Return (x, y) of the center of cell containing provided text 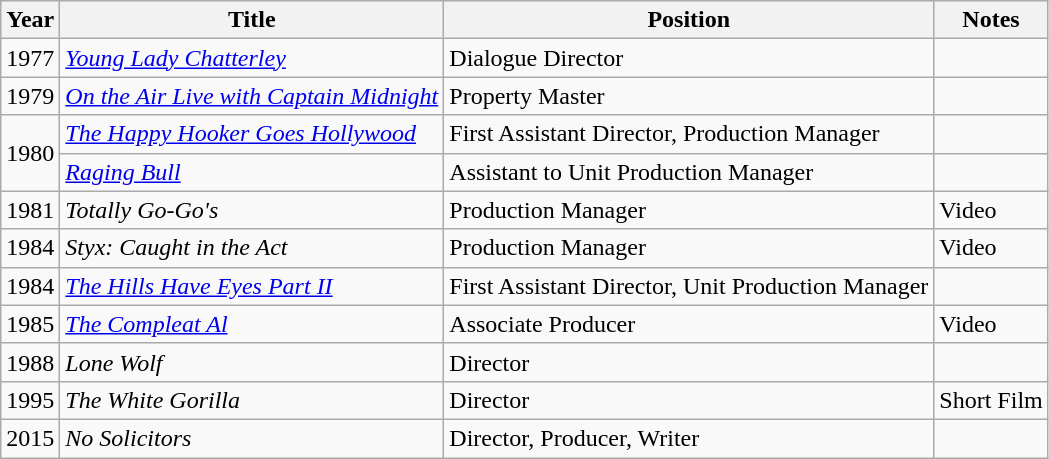
Dialogue Director (689, 58)
On the Air Live with Captain Midnight (252, 96)
The White Gorilla (252, 400)
Assistant to Unit Production Manager (689, 172)
Position (689, 20)
Styx: Caught in the Act (252, 248)
Totally Go-Go's (252, 210)
Short Film (991, 400)
First Assistant Director, Production Manager (689, 134)
1977 (30, 58)
First Assistant Director, Unit Production Manager (689, 286)
No Solicitors (252, 438)
1981 (30, 210)
Raging Bull (252, 172)
1979 (30, 96)
1988 (30, 362)
The Compleat Al (252, 324)
1985 (30, 324)
Associate Producer (689, 324)
2015 (30, 438)
Title (252, 20)
1980 (30, 153)
The Happy Hooker Goes Hollywood (252, 134)
Young Lady Chatterley (252, 58)
Lone Wolf (252, 362)
Property Master (689, 96)
Year (30, 20)
1995 (30, 400)
Director, Producer, Writer (689, 438)
The Hills Have Eyes Part II (252, 286)
Notes (991, 20)
